Identify which cell holds the provided text, then report its (X, Y) central coordinate. 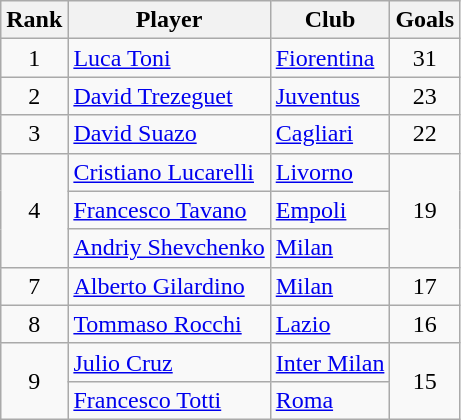
Luca Toni (169, 58)
Inter Milan (330, 362)
17 (425, 286)
Goals (425, 20)
Julio Cruz (169, 362)
Player (169, 20)
Livorno (330, 172)
4 (34, 210)
8 (34, 324)
7 (34, 286)
Francesco Totti (169, 400)
Andriy Shevchenko (169, 248)
Rank (34, 20)
David Trezeguet (169, 96)
Juventus (330, 96)
2 (34, 96)
Alberto Gilardino (169, 286)
23 (425, 96)
1 (34, 58)
15 (425, 381)
9 (34, 381)
19 (425, 210)
Cristiano Lucarelli (169, 172)
Tommaso Rocchi (169, 324)
3 (34, 134)
31 (425, 58)
Fiorentina (330, 58)
Cagliari (330, 134)
Empoli (330, 210)
Club (330, 20)
Roma (330, 400)
Francesco Tavano (169, 210)
22 (425, 134)
David Suazo (169, 134)
Lazio (330, 324)
16 (425, 324)
